Identify which cell holds the provided text, then report its (x, y) central coordinate. 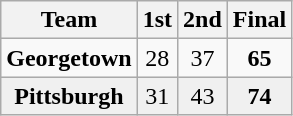
1st (157, 20)
Georgetown (69, 58)
28 (157, 58)
Final (259, 20)
43 (203, 96)
31 (157, 96)
65 (259, 58)
74 (259, 96)
37 (203, 58)
Team (69, 20)
Pittsburgh (69, 96)
2nd (203, 20)
